Locate the cell with the specified text and output its (X, Y) center coordinate. 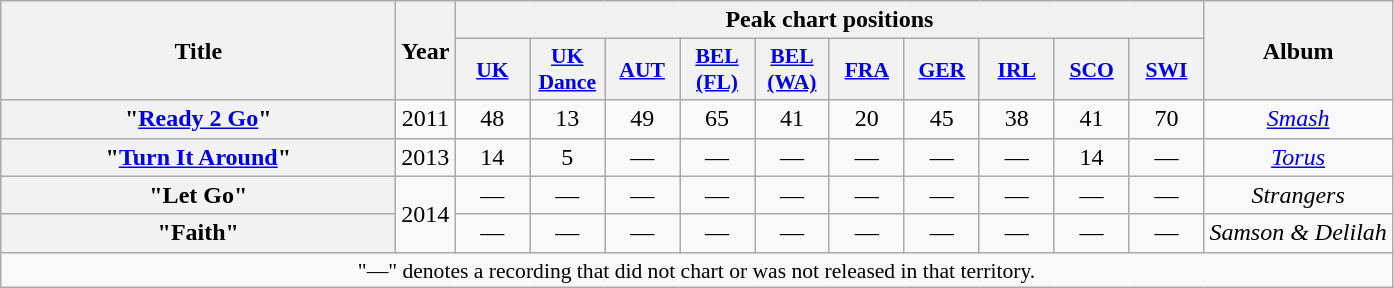
5 (568, 157)
UKDance (568, 70)
65 (718, 119)
70 (1166, 119)
Peak chart positions (830, 20)
"Ready 2 Go" (198, 119)
20 (866, 119)
UK (492, 70)
Strangers (1298, 195)
"Faith" (198, 233)
Smash (1298, 119)
AUT (642, 70)
48 (492, 119)
Album (1298, 50)
13 (568, 119)
"Let Go" (198, 195)
"—" denotes a recording that did not chart or was not released in that territory. (697, 270)
FRA (866, 70)
Samson & Delilah (1298, 233)
Year (426, 50)
2013 (426, 157)
BEL(FL) (718, 70)
SCO (1092, 70)
45 (942, 119)
2011 (426, 119)
SWI (1166, 70)
"Turn It Around" (198, 157)
Title (198, 50)
2014 (426, 214)
BEL(WA) (792, 70)
38 (1016, 119)
Torus (1298, 157)
GER (942, 70)
IRL (1016, 70)
49 (642, 119)
